Pinpoint the cell where the given text exists, returning its [x, y] midpoint coordinate. 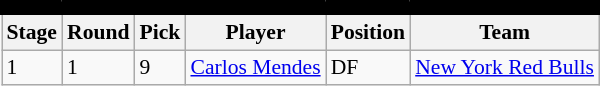
DF [368, 68]
9 [160, 68]
New York Red Bulls [504, 68]
Pick [160, 32]
Player [255, 32]
Round [98, 32]
Carlos Mendes [255, 68]
Stage [32, 32]
Position [368, 32]
Team [504, 32]
